Identify which cell holds the provided text, then report its (x, y) central coordinate. 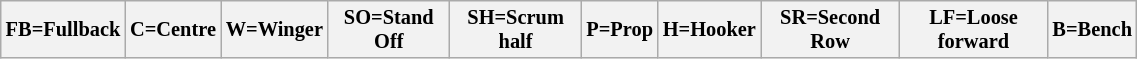
P=Prop (619, 29)
W=Winger (274, 29)
H=Hooker (710, 29)
SO=Stand Off (389, 29)
FB=Fullback (63, 29)
C=Centre (173, 29)
LF=Loose forward (973, 29)
SR=Second Row (830, 29)
SH=Scrum half (516, 29)
B=Bench (1092, 29)
